Locate the cell with the specified text and output its (x, y) center coordinate. 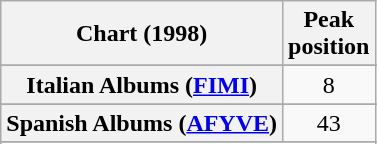
Spanish Albums (AFYVE) (142, 123)
Italian Albums (FIMI) (142, 85)
8 (329, 85)
Chart (1998) (142, 34)
43 (329, 123)
Peakposition (329, 34)
